Output the (X, Y) coordinate of the center of the cell containing the given text.  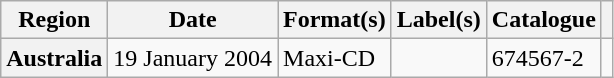
Maxi-CD (335, 58)
Date (193, 20)
Format(s) (335, 20)
19 January 2004 (193, 58)
Catalogue (544, 20)
Label(s) (438, 20)
674567-2 (544, 58)
Region (54, 20)
Australia (54, 58)
